Return [X, Y] of the center of cell containing provided text 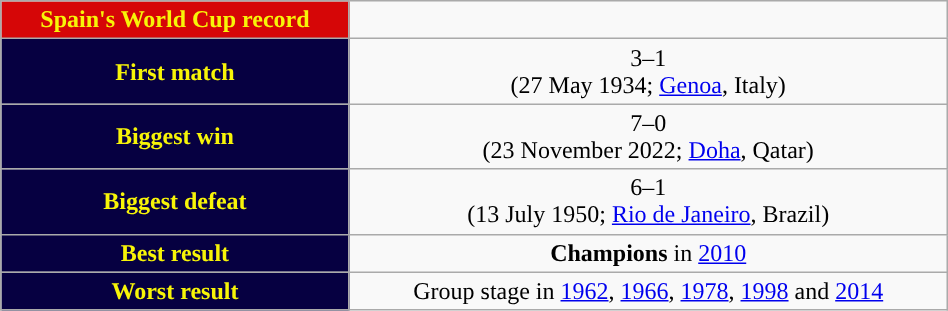
Biggest win [175, 136]
Spain's World Cup record [175, 20]
Best result [175, 253]
Champions in 2010 [648, 253]
6–1 (13 July 1950; Rio de Janeiro, Brazil) [648, 202]
Biggest defeat [175, 202]
Group stage in 1962, 1966, 1978, 1998 and 2014 [648, 291]
7–0 (23 November 2022; Doha, Qatar) [648, 136]
3–1 (27 May 1934; Genoa, Italy) [648, 72]
First match [175, 72]
Worst result [175, 291]
